Return the [x, y] coordinate for the center point of the cell that contains the specified text.  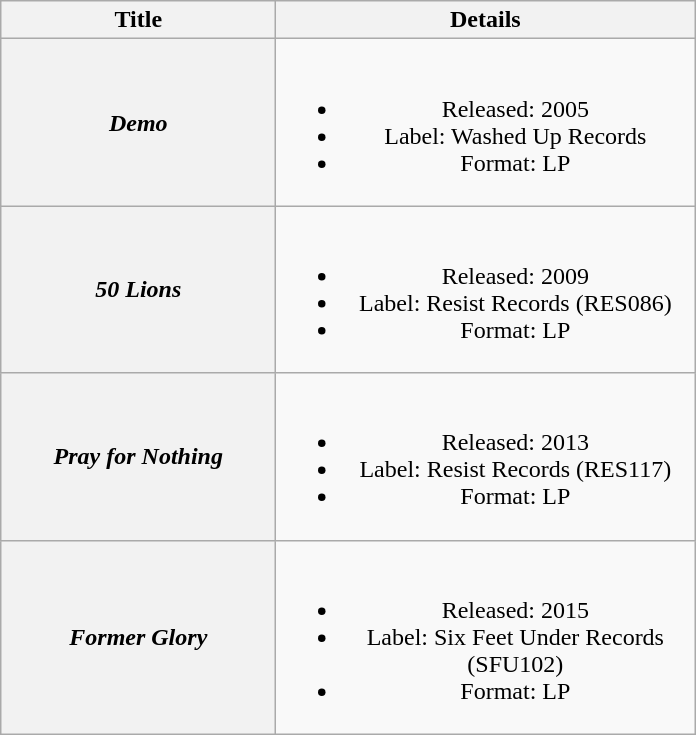
Demo [138, 122]
50 Lions [138, 290]
Released: 2005Label: Washed Up RecordsFormat: LP [486, 122]
Title [138, 20]
Former Glory [138, 637]
Released: 2009Label: Resist Records (RES086)Format: LP [486, 290]
Details [486, 20]
Pray for Nothing [138, 456]
Released: 2015Label: Six Feet Under Records (SFU102)Format: LP [486, 637]
Released: 2013Label: Resist Records (RES117)Format: LP [486, 456]
